Search for the cell housing the specified text and yield its [x, y] center coordinate. 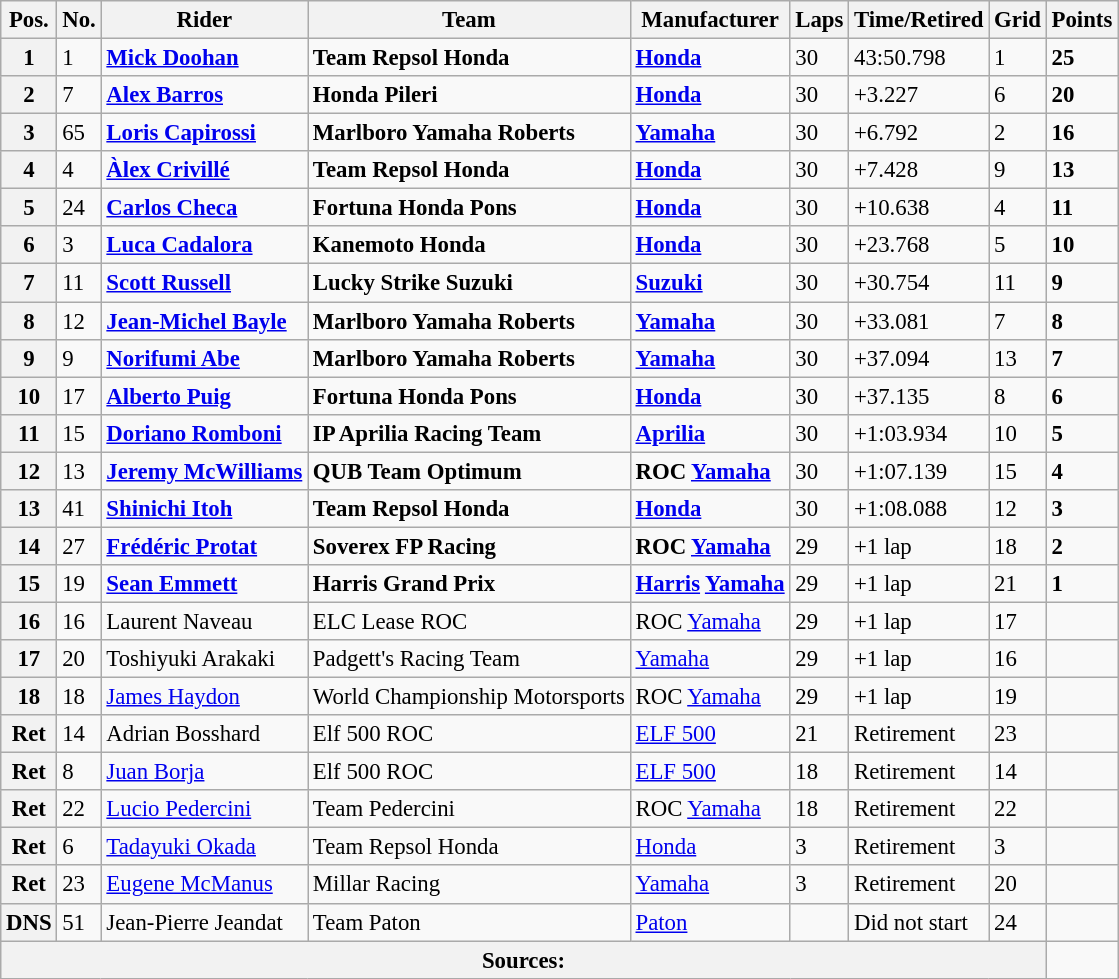
27 [79, 546]
No. [79, 20]
Frédéric Protat [204, 546]
Suzuki [710, 283]
Rider [204, 20]
+30.754 [919, 283]
+3.227 [919, 95]
Scott Russell [204, 283]
Grid [1018, 20]
+1:08.088 [919, 509]
51 [79, 922]
Eugene McManus [204, 885]
Mick Doohan [204, 58]
Soverex FP Racing [470, 546]
+7.428 [919, 170]
Jean-Pierre Jeandat [204, 922]
Sources: [524, 960]
DNS [29, 922]
Aprilia [710, 433]
+6.792 [919, 133]
Team [470, 20]
Team Paton [470, 922]
Did not start [919, 922]
Millar Racing [470, 885]
+37.094 [919, 358]
Laurent Naveau [204, 621]
25 [1082, 58]
James Haydon [204, 697]
Paton [710, 922]
Pos. [29, 20]
Adrian Bosshard [204, 734]
Jeremy McWilliams [204, 471]
Loris Capirossi [204, 133]
IP Aprilia Racing Team [470, 433]
Manufacturer [710, 20]
QUB Team Optimum [470, 471]
Laps [820, 20]
Harris Grand Prix [470, 584]
World Championship Motorsports [470, 697]
Sean Emmett [204, 584]
Doriano Romboni [204, 433]
Tadayuki Okada [204, 847]
+10.638 [919, 208]
Harris Yamaha [710, 584]
+37.135 [919, 396]
+33.081 [919, 321]
Honda Pileri [470, 95]
Norifumi Abe [204, 358]
Toshiyuki Arakaki [204, 659]
+1:03.934 [919, 433]
Points [1082, 20]
Time/Retired [919, 20]
Jean-Michel Bayle [204, 321]
Lucio Pedercini [204, 809]
41 [79, 509]
Alex Barros [204, 95]
65 [79, 133]
ELC Lease ROC [470, 621]
Carlos Checa [204, 208]
43:50.798 [919, 58]
Lucky Strike Suzuki [470, 283]
Shinichi Itoh [204, 509]
+23.768 [919, 245]
+1:07.139 [919, 471]
Juan Borja [204, 772]
Team Pedercini [470, 809]
Alberto Puig [204, 396]
Kanemoto Honda [470, 245]
Luca Cadalora [204, 245]
Àlex Crivillé [204, 170]
Padgett's Racing Team [470, 659]
